Detect which cell encompasses the target text, then output its [X, Y] center coordinate. 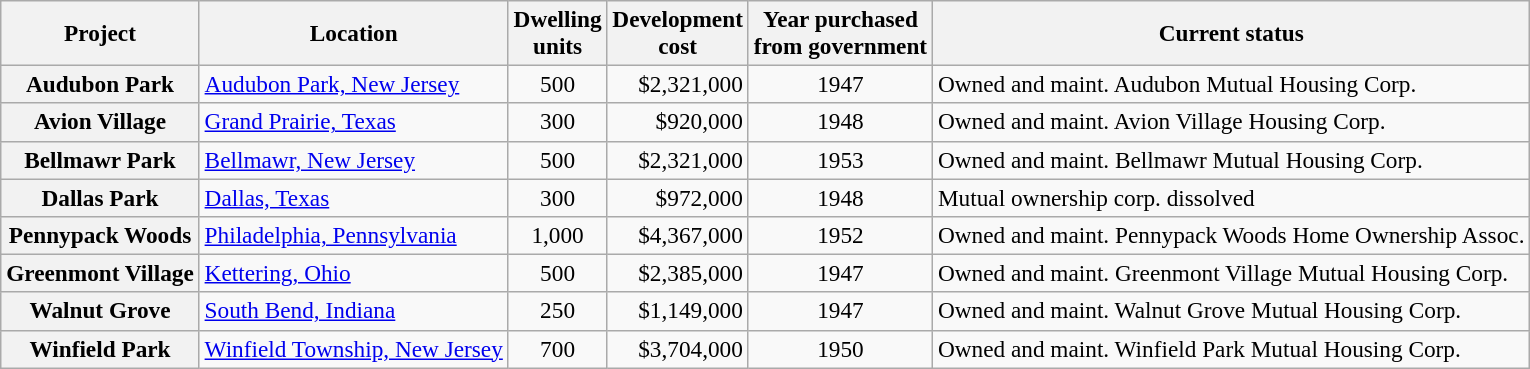
Pennypack Woods [100, 235]
1952 [840, 235]
Dallas Park [100, 197]
$2,385,000 [678, 273]
South Bend, Indiana [354, 311]
Current status [1232, 32]
Year purchasedfrom government [840, 32]
Owned and maint. Bellmawr Mutual Housing Corp. [1232, 160]
1953 [840, 160]
Owned and maint. Avion Village Housing Corp. [1232, 122]
250 [558, 311]
Owned and maint. Pennypack Woods Home Ownership Assoc. [1232, 235]
Owned and maint. Walnut Grove Mutual Housing Corp. [1232, 311]
$920,000 [678, 122]
$4,367,000 [678, 235]
Philadelphia, Pennsylvania [354, 235]
Location [354, 32]
Avion Village [100, 122]
1,000 [558, 235]
Owned and maint. Winfield Park Mutual Housing Corp. [1232, 349]
Mutual ownership corp. dissolved [1232, 197]
Walnut Grove [100, 311]
Developmentcost [678, 32]
Winfield Park [100, 349]
Audubon Park, New Jersey [354, 84]
Audubon Park [100, 84]
Greenmont Village [100, 273]
$972,000 [678, 197]
$1,149,000 [678, 311]
Project [100, 32]
Grand Prairie, Texas [354, 122]
Kettering, Ohio [354, 273]
Owned and maint. Greenmont Village Mutual Housing Corp. [1232, 273]
Dallas, Texas [354, 197]
Winfield Township, New Jersey [354, 349]
700 [558, 349]
Bellmawr, New Jersey [354, 160]
Bellmawr Park [100, 160]
Owned and maint. Audubon Mutual Housing Corp. [1232, 84]
1950 [840, 349]
Dwellingunits [558, 32]
$3,704,000 [678, 349]
